Detect which cell encompasses the target text, then output its [x, y] center coordinate. 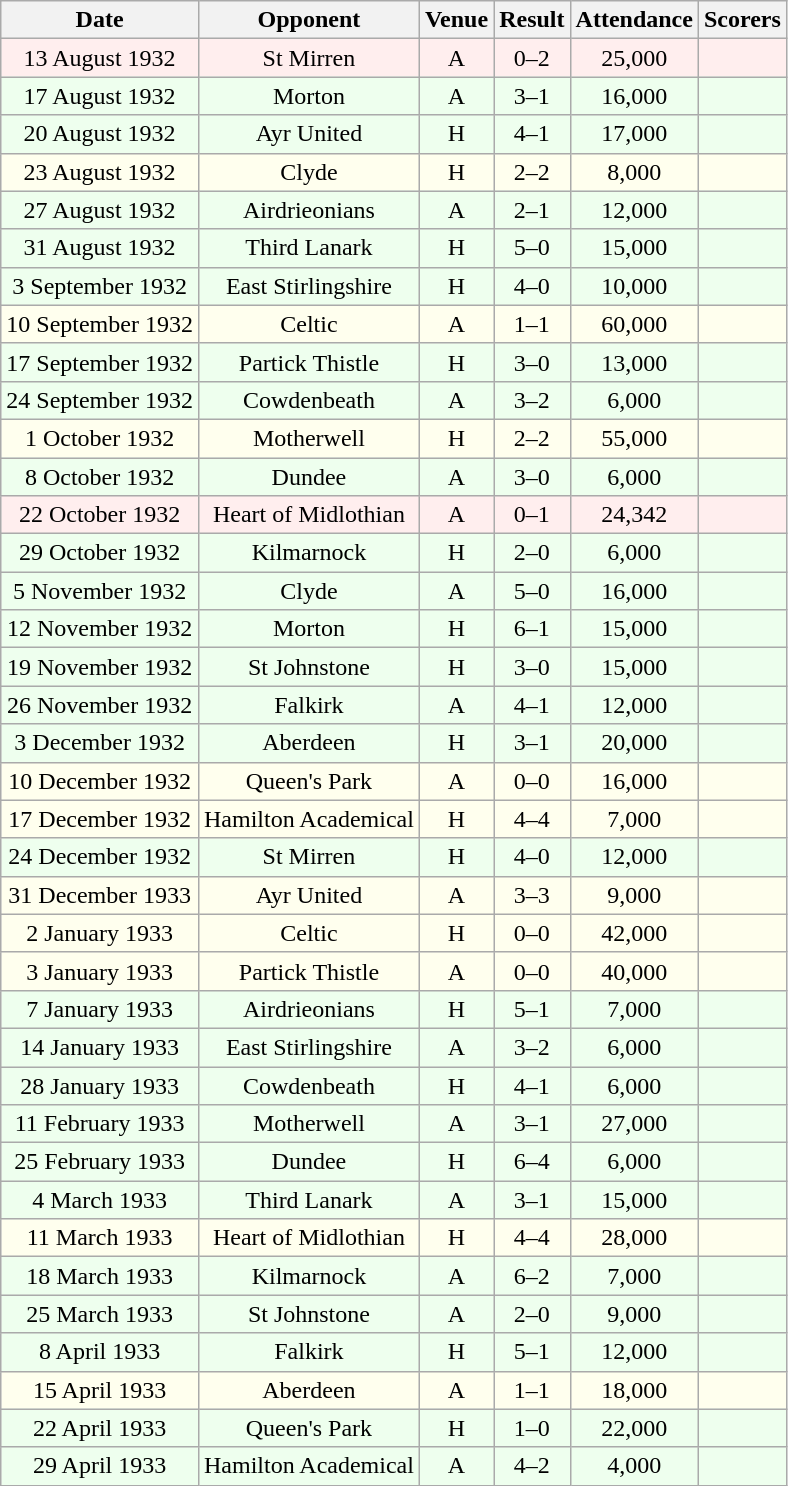
4,000 [634, 1466]
18,000 [634, 1390]
Date [100, 20]
8,000 [634, 172]
8 April 1933 [100, 1352]
19 November 1932 [100, 667]
24,342 [634, 515]
40,000 [634, 971]
42,000 [634, 933]
2–1 [532, 210]
2 January 1933 [100, 933]
27 August 1932 [100, 210]
31 August 1932 [100, 248]
11 February 1933 [100, 1124]
7 January 1933 [100, 1009]
17 September 1932 [100, 362]
Scorers [742, 20]
23 August 1932 [100, 172]
1 October 1932 [100, 438]
29 April 1933 [100, 1466]
17 August 1932 [100, 96]
22 April 1933 [100, 1428]
24 September 1932 [100, 400]
15 April 1933 [100, 1390]
17,000 [634, 134]
Result [532, 20]
27,000 [634, 1124]
31 December 1933 [100, 895]
3 December 1932 [100, 743]
26 November 1932 [100, 705]
Venue [456, 20]
3–3 [532, 895]
25 February 1933 [100, 1162]
22 October 1932 [100, 515]
11 March 1933 [100, 1238]
17 December 1932 [100, 819]
25 March 1933 [100, 1314]
1–0 [532, 1428]
20,000 [634, 743]
60,000 [634, 324]
14 January 1933 [100, 1047]
8 October 1932 [100, 477]
28,000 [634, 1238]
55,000 [634, 438]
18 March 1933 [100, 1276]
5 November 1932 [100, 591]
10,000 [634, 286]
0–1 [532, 515]
24 December 1932 [100, 857]
10 September 1932 [100, 324]
10 December 1932 [100, 781]
4 March 1933 [100, 1200]
28 January 1933 [100, 1085]
22,000 [634, 1428]
Opponent [308, 20]
12 November 1932 [100, 629]
Attendance [634, 20]
0–2 [532, 58]
6–2 [532, 1276]
3 September 1932 [100, 286]
6–4 [532, 1162]
3 January 1933 [100, 971]
4–2 [532, 1466]
13 August 1932 [100, 58]
6–1 [532, 629]
13,000 [634, 362]
29 October 1932 [100, 553]
25,000 [634, 58]
20 August 1932 [100, 134]
